Return the (x, y) coordinate for the center point of the cell that contains the specified text.  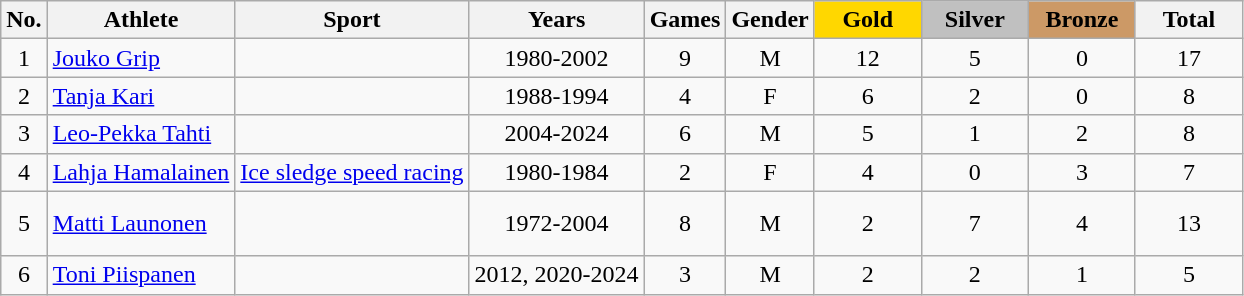
1972-2004 (556, 224)
Leo-Pekka Tahti (141, 134)
Athlete (141, 20)
1988-1994 (556, 96)
Gender (770, 20)
Jouko Grip (141, 58)
17 (1188, 58)
No. (24, 20)
13 (1188, 224)
1980-1984 (556, 172)
Silver (974, 20)
Games (685, 20)
Ice sledge speed racing (352, 172)
2004-2024 (556, 134)
Bronze (1082, 20)
1980-2002 (556, 58)
Gold (868, 20)
Years (556, 20)
Tanja Kari (141, 96)
Lahja Hamalainen (141, 172)
Toni Piispanen (141, 275)
Total (1188, 20)
Matti Launonen (141, 224)
9 (685, 58)
2012, 2020-2024 (556, 275)
Sport (352, 20)
12 (868, 58)
